Find where the given text appears and provide that cell's center as (X, Y) coordinate. 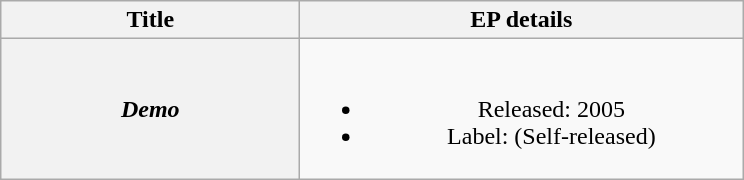
EP details (522, 20)
Title (150, 20)
Released: 2005Label: (Self-released) (522, 109)
Demo (150, 109)
